From the cell containing the given text, extract its center point as [x, y] coordinate. 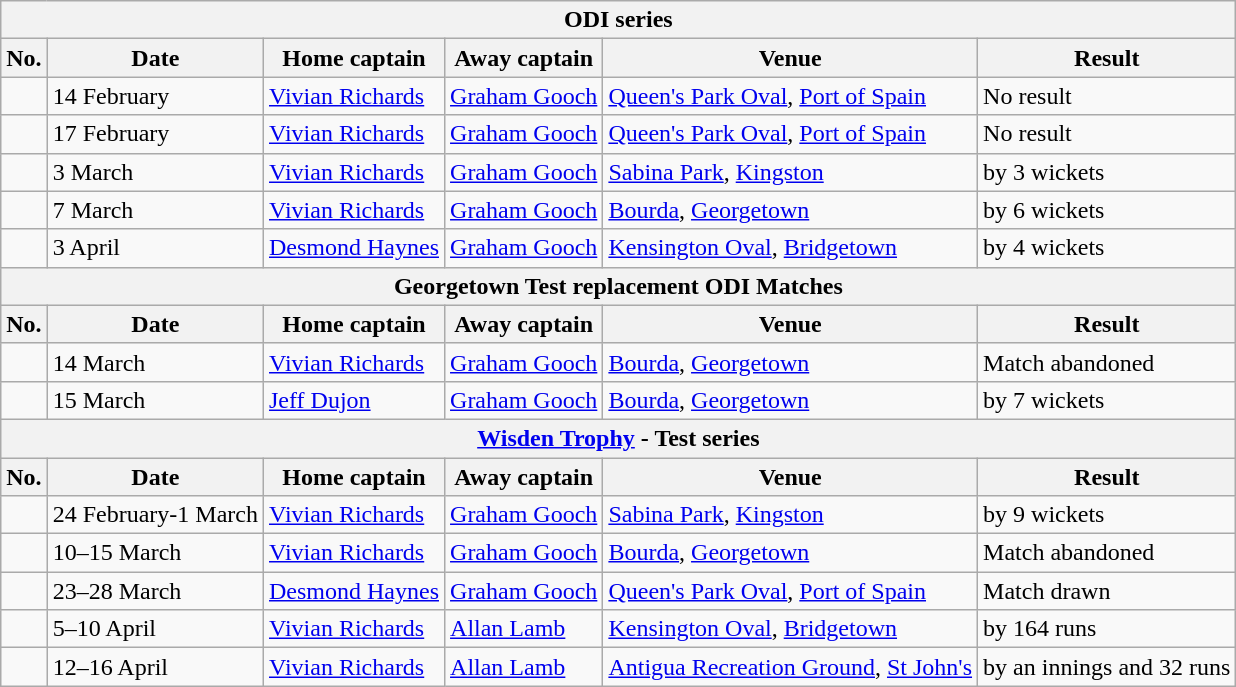
by 3 wickets [1107, 172]
5–10 April [155, 629]
Jeff Dujon [354, 400]
17 February [155, 134]
by an innings and 32 runs [1107, 667]
Antigua Recreation Ground, St John's [790, 667]
14 February [155, 96]
7 March [155, 210]
by 7 wickets [1107, 400]
15 March [155, 400]
by 4 wickets [1107, 248]
by 9 wickets [1107, 515]
by 6 wickets [1107, 210]
Wisden Trophy - Test series [618, 438]
14 March [155, 362]
3 April [155, 248]
10–15 March [155, 553]
Match drawn [1107, 591]
ODI series [618, 20]
24 February-1 March [155, 515]
Georgetown Test replacement ODI Matches [618, 286]
23–28 March [155, 591]
12–16 April [155, 667]
by 164 runs [1107, 629]
3 March [155, 172]
